Extract the (X, Y) coordinate from the center of the cell holding the provided text.  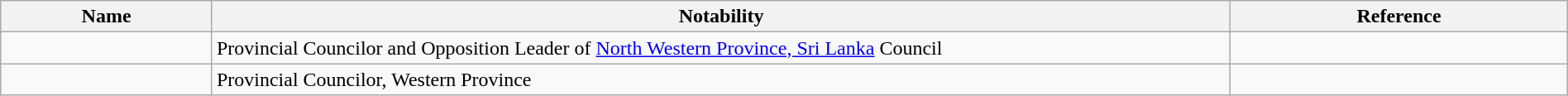
Provincial Councilor, Western Province (721, 79)
Provincial Councilor and Opposition Leader of North Western Province, Sri Lanka Council (721, 48)
Notability (721, 17)
Name (107, 17)
Reference (1399, 17)
